Identify which cell holds the provided text, then report its (X, Y) central coordinate. 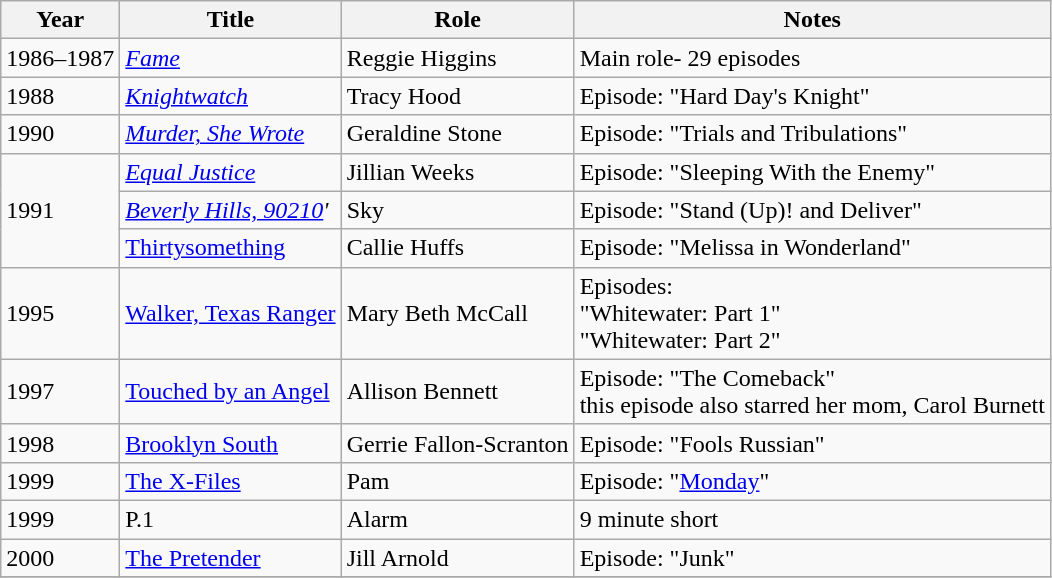
Fame (230, 58)
1990 (60, 134)
Notes (812, 20)
Episode: "Sleeping With the Enemy" (812, 172)
Jill Arnold (458, 557)
Thirtysomething (230, 248)
Title (230, 20)
Callie Huffs (458, 248)
1991 (60, 210)
Role (458, 20)
The Pretender (230, 557)
9 minute short (812, 519)
Gerrie Fallon-Scranton (458, 443)
Episode: "Melissa in Wonderland" (812, 248)
1988 (60, 96)
Episode: "Monday" (812, 481)
Jillian Weeks (458, 172)
Episode: "Hard Day's Knight" (812, 96)
The X-Files (230, 481)
Brooklyn South (230, 443)
Episode: "Trials and Tribulations" (812, 134)
Main role- 29 episodes (812, 58)
Touched by an Angel (230, 392)
Beverly Hills, 90210' (230, 210)
Episode: "Junk" (812, 557)
Mary Beth McCall (458, 313)
Tracy Hood (458, 96)
Episodes: "Whitewater: Part 1" "Whitewater: Part 2" (812, 313)
Murder, She Wrote (230, 134)
2000 (60, 557)
Walker, Texas Ranger (230, 313)
1995 (60, 313)
Episode: "Fools Russian" (812, 443)
1998 (60, 443)
Year (60, 20)
Geraldine Stone (458, 134)
Reggie Higgins (458, 58)
Episode: "The Comeback" this episode also starred her mom, Carol Burnett (812, 392)
Pam (458, 481)
Knightwatch (230, 96)
Allison Bennett (458, 392)
Equal Justice (230, 172)
Sky (458, 210)
P.1 (230, 519)
1986–1987 (60, 58)
1997 (60, 392)
Alarm (458, 519)
Episode: "Stand (Up)! and Deliver" (812, 210)
